Scan for the cell matching the given text and deliver its [X, Y] coordinate at center. 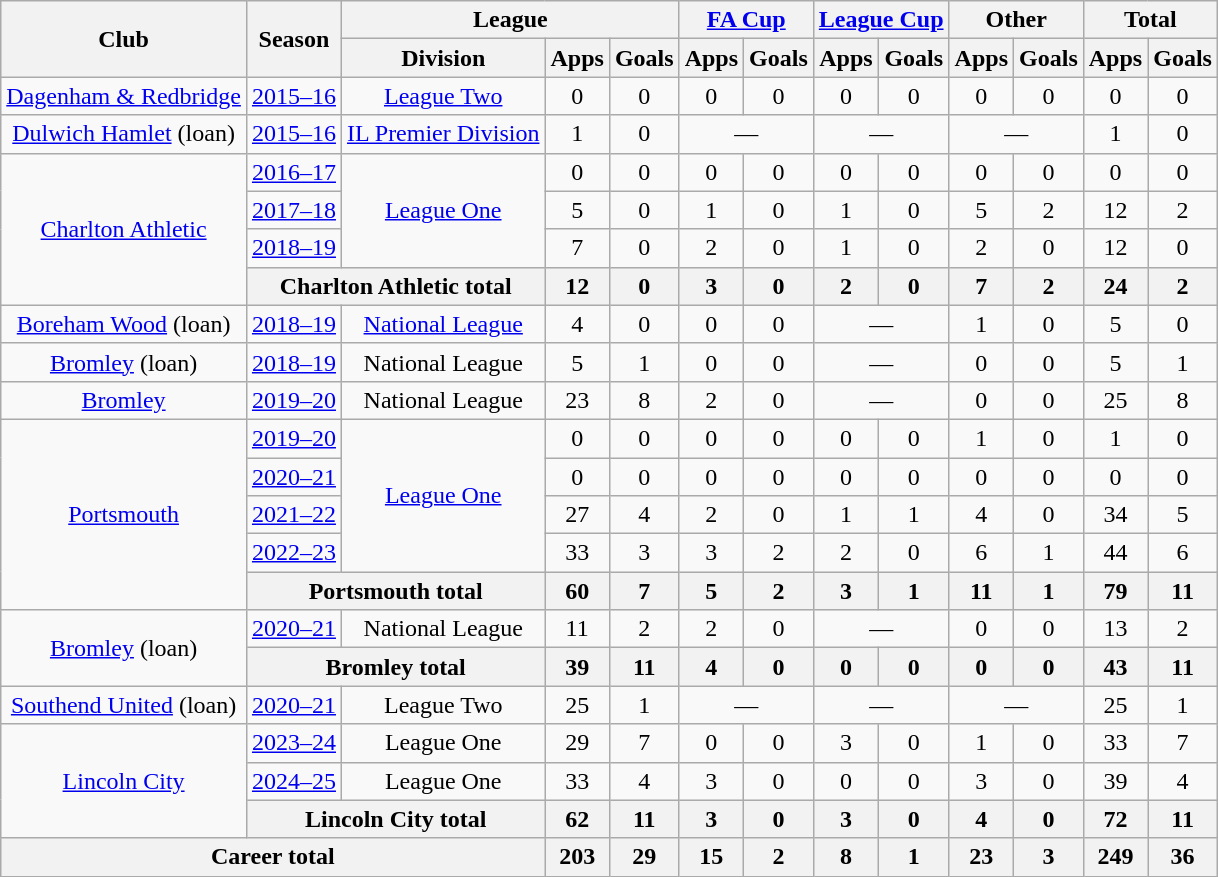
League [510, 20]
Other [1016, 20]
2016–17 [294, 172]
2021–22 [294, 515]
IL Premier Division [442, 134]
Club [124, 39]
2024–25 [294, 781]
Portsmouth total [396, 591]
FA Cup [746, 20]
Total [1150, 20]
27 [577, 515]
Bromley [124, 400]
Dagenham & Redbridge [124, 96]
Lincoln City total [396, 819]
Career total [273, 857]
2017–18 [294, 210]
79 [1115, 591]
Portsmouth [124, 514]
60 [577, 591]
72 [1115, 819]
Southend United (loan) [124, 705]
Dulwich Hamlet (loan) [124, 134]
2023–24 [294, 743]
Charlton Athletic total [396, 286]
Division [442, 58]
2022–23 [294, 553]
Boreham Wood (loan) [124, 324]
Charlton Athletic [124, 229]
43 [1115, 667]
24 [1115, 286]
34 [1115, 515]
203 [577, 857]
44 [1115, 553]
Lincoln City [124, 781]
36 [1183, 857]
249 [1115, 857]
Bromley total [396, 667]
62 [577, 819]
15 [711, 857]
Season [294, 39]
13 [1115, 629]
League Cup [881, 20]
